Find where the given text appears and provide that cell's center as [x, y] coordinate. 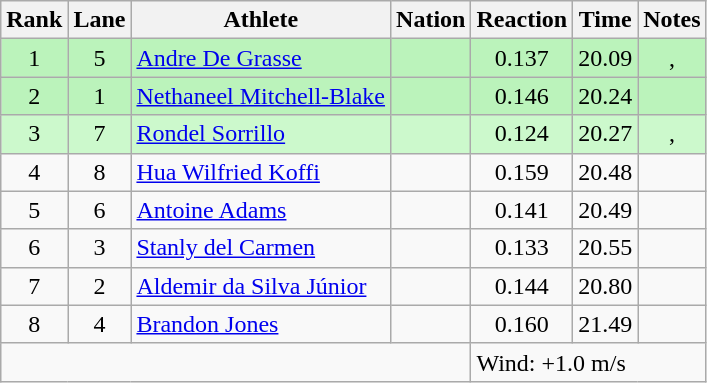
20.09 [606, 58]
0.160 [522, 324]
Wind: +1.0 m/s [588, 362]
Brandon Jones [261, 324]
0.137 [522, 58]
20.80 [606, 286]
Lane [100, 20]
0.133 [522, 248]
20.24 [606, 96]
Rondel Sorrillo [261, 134]
0.141 [522, 210]
Antoine Adams [261, 210]
Reaction [522, 20]
Time [606, 20]
0.144 [522, 286]
0.159 [522, 172]
Nethaneel Mitchell-Blake [261, 96]
Notes [672, 20]
20.55 [606, 248]
20.48 [606, 172]
Hua Wilfried Koffi [261, 172]
Athlete [261, 20]
21.49 [606, 324]
Nation [431, 20]
0.124 [522, 134]
Rank [34, 20]
Aldemir da Silva Júnior [261, 286]
Andre De Grasse [261, 58]
20.49 [606, 210]
0.146 [522, 96]
Stanly del Carmen [261, 248]
20.27 [606, 134]
